Identify which cell holds the provided text, then report its (x, y) central coordinate. 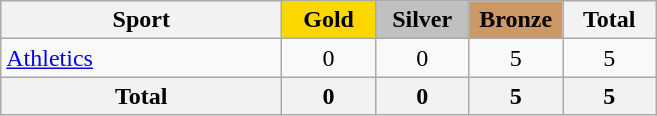
Gold (329, 20)
Athletics (142, 58)
Bronze (516, 20)
Silver (422, 20)
Sport (142, 20)
